From the cell containing the given text, extract its center point as (x, y) coordinate. 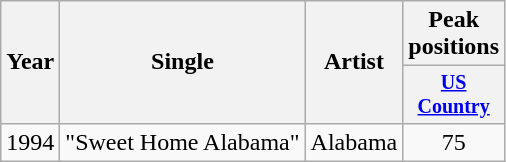
"Sweet Home Alabama" (182, 142)
75 (454, 142)
US Country (454, 94)
Single (182, 62)
Peak positions (454, 34)
Year (30, 62)
1994 (30, 142)
Artist (354, 62)
Alabama (354, 142)
